Search for the cell housing the specified text and yield its [x, y] center coordinate. 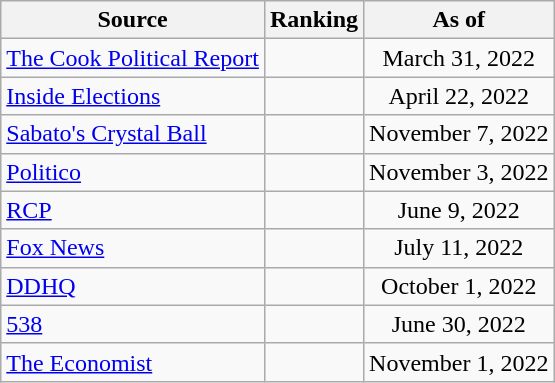
The Cook Political Report [133, 58]
RCP [133, 210]
Politico [133, 172]
As of [459, 20]
July 11, 2022 [459, 248]
Inside Elections [133, 96]
March 31, 2022 [459, 58]
Ranking [314, 20]
Fox News [133, 248]
The Economist [133, 362]
538 [133, 324]
October 1, 2022 [459, 286]
Sabato's Crystal Ball [133, 134]
November 7, 2022 [459, 134]
November 1, 2022 [459, 362]
November 3, 2022 [459, 172]
Source [133, 20]
June 9, 2022 [459, 210]
April 22, 2022 [459, 96]
June 30, 2022 [459, 324]
DDHQ [133, 286]
